Output the (x, y) coordinate of the center of the cell containing the given text.  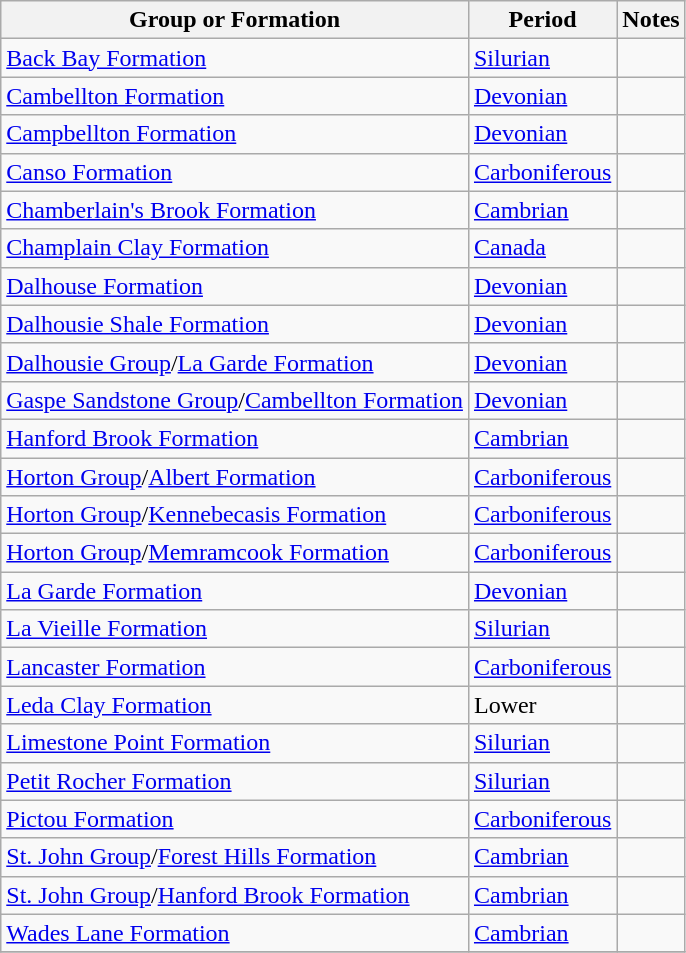
Pictou Formation (235, 819)
La Garde Formation (235, 591)
Dalhouse Formation (235, 286)
Champlain Clay Formation (235, 248)
Canada (542, 248)
Hanford Brook Formation (235, 438)
Wades Lane Formation (235, 933)
Period (542, 20)
St. John Group/Forest Hills Formation (235, 857)
Campbellton Formation (235, 134)
Back Bay Formation (235, 58)
Group or Formation (235, 20)
Horton Group/Kennebecasis Formation (235, 515)
Canso Formation (235, 172)
La Vieille Formation (235, 629)
Dalhousie Group/La Garde Formation (235, 362)
Cambellton Formation (235, 96)
Horton Group/Memramcook Formation (235, 553)
Notes (651, 20)
St. John Group/Hanford Brook Formation (235, 895)
Limestone Point Formation (235, 743)
Petit Rocher Formation (235, 781)
Leda Clay Formation (235, 705)
Chamberlain's Brook Formation (235, 210)
Gaspe Sandstone Group/Cambellton Formation (235, 400)
Lower (542, 705)
Lancaster Formation (235, 667)
Dalhousie Shale Formation (235, 324)
Horton Group/Albert Formation (235, 477)
